Return the (x, y) coordinate for the center point of the cell that contains the specified text.  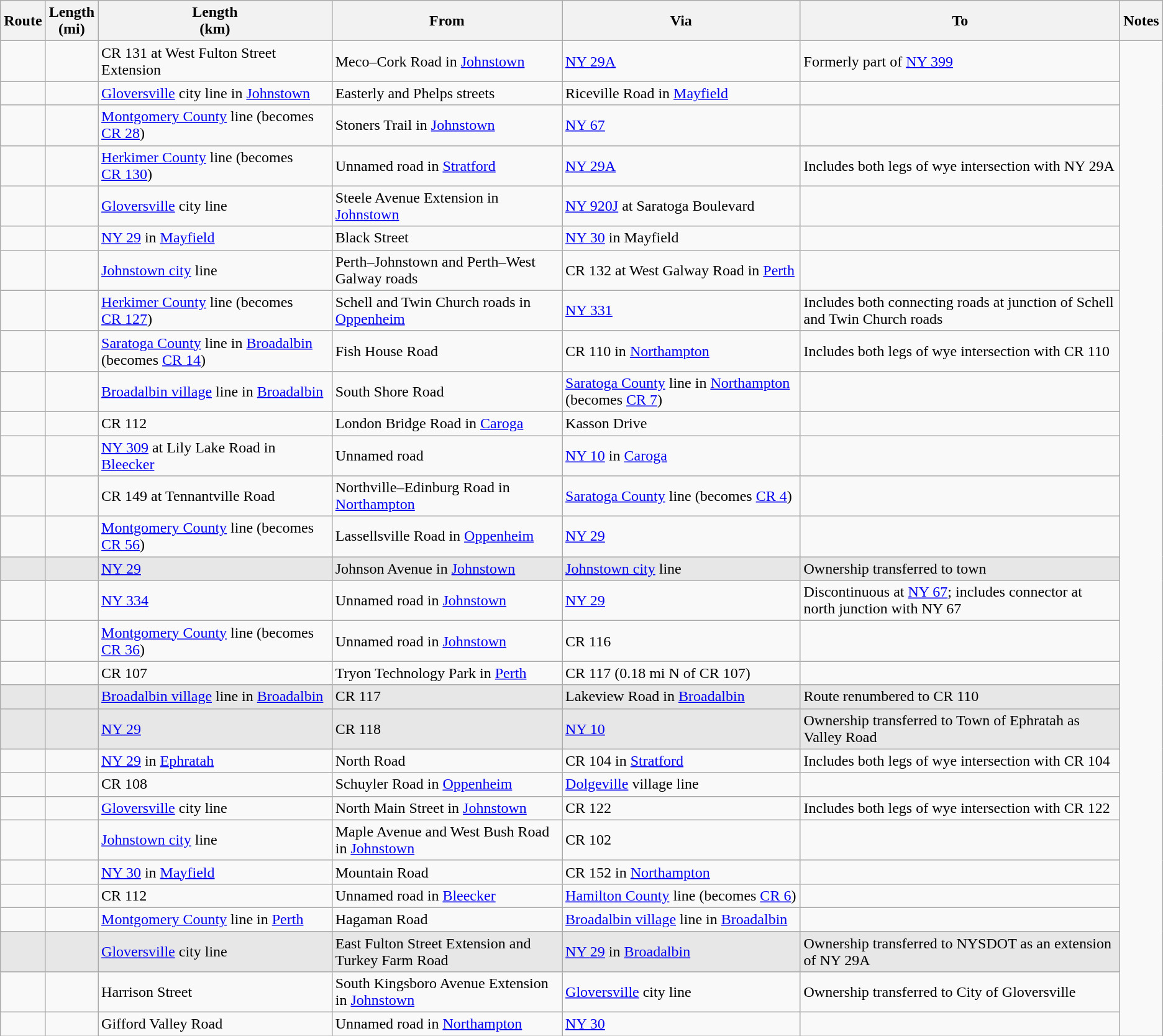
Gifford Valley Road (215, 1024)
NY 10 (681, 728)
Ownership transferred to City of Gloversville (960, 992)
Stoners Trail in Johnstown (447, 126)
To (960, 21)
CR 118 (447, 728)
CR 117 (0.18 mi N of CR 107) (681, 673)
North Main Street in Johnstown (447, 808)
Includes both legs of wye intersection with CR 122 (960, 808)
CR 152 in Northampton (681, 872)
Maple Avenue and West Bush Road in Johnstown (447, 840)
Gloversville city line in Johnstown (215, 93)
Northville–Edinburg Road in Northampton (447, 496)
CR 102 (681, 840)
Schuyler Road in Oppenheim (447, 784)
Schell and Twin Church roads in Oppenheim (447, 311)
London Bridge Road in Caroga (447, 423)
Hamilton County line (becomes CR 6) (681, 896)
Montgomery County line in Perth (215, 919)
NY 334 (215, 600)
Montgomery County line (becomes CR 56) (215, 537)
Saratoga County line in Northampton (becomes CR 7) (681, 392)
Includes both legs of wye intersection with CR 110 (960, 351)
Ownership transferred to Town of Ephratah as Valley Road (960, 728)
Hagaman Road (447, 919)
CR 108 (215, 784)
Via (681, 21)
Includes both connecting roads at junction of Schell and Twin Church roads (960, 311)
NY 309 at Lily Lake Road in Bleecker (215, 455)
NY 29 in Mayfield (215, 238)
Steele Avenue Extension in Johnstown (447, 206)
NY 10 in Caroga (681, 455)
Fish House Road (447, 351)
Includes both legs of wye intersection with NY 29A (960, 165)
Route (23, 21)
Perth–Johnstown and Perth–West Galway roads (447, 270)
CR 149 at Tennantville Road (215, 496)
Lakeview Road in Broadalbin (681, 697)
CR 132 at West Galway Road in Perth (681, 270)
From (447, 21)
Unnamed road in Stratford (447, 165)
NY 920J at Saratoga Boulevard (681, 206)
NY 29 in Broadalbin (681, 951)
Riceville Road in Mayfield (681, 93)
Dolgeville village line (681, 784)
NY 331 (681, 311)
NY 30 (681, 1024)
CR 122 (681, 808)
Kasson Drive (681, 423)
CR 104 in Stratford (681, 761)
Discontinuous at NY 67; includes connector at north junction with NY 67 (960, 600)
Montgomery County line (becomes CR 36) (215, 641)
Saratoga County line (becomes CR 4) (681, 496)
Ownership transferred to NYSDOT as an extension of NY 29A (960, 951)
CR 116 (681, 641)
South Shore Road (447, 392)
Unnamed road in Northampton (447, 1024)
Montgomery County line (becomes CR 28) (215, 126)
South Kingsboro Avenue Extension in Johnstown (447, 992)
CR 110 in Northampton (681, 351)
Herkimer County line (becomes CR 130) (215, 165)
CR 131 at West Fulton Street Extension (215, 61)
North Road (447, 761)
Route renumbered to CR 110 (960, 697)
East Fulton Street Extension and Turkey Farm Road (447, 951)
Lassellsville Road in Oppenheim (447, 537)
Unnamed road (447, 455)
Herkimer County line (becomes CR 127) (215, 311)
Length(km) (215, 21)
NY 67 (681, 126)
Black Street (447, 238)
Notes (1141, 21)
Harrison Street (215, 992)
Includes both legs of wye intersection with CR 104 (960, 761)
Easterly and Phelps streets (447, 93)
CR 117 (447, 697)
Length(mi) (71, 21)
CR 107 (215, 673)
Formerly part of NY 399 (960, 61)
NY 29 in Ephratah (215, 761)
Tryon Technology Park in Perth (447, 673)
Mountain Road (447, 872)
Johnson Avenue in Johnstown (447, 569)
Saratoga County line in Broadalbin (becomes CR 14) (215, 351)
Ownership transferred to town (960, 569)
Unnamed road in Bleecker (447, 896)
Meco–Cork Road in Johnstown (447, 61)
